Detect which cell encompasses the target text, then output its (x, y) center coordinate. 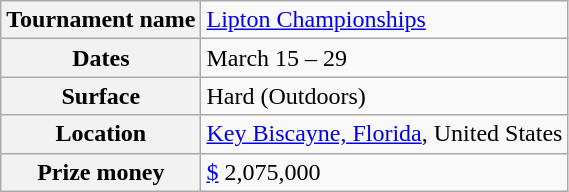
March 15 – 29 (384, 58)
Surface (101, 96)
Lipton Championships (384, 20)
Location (101, 134)
Dates (101, 58)
Tournament name (101, 20)
Key Biscayne, Florida, United States (384, 134)
$ 2,075,000 (384, 172)
Prize money (101, 172)
Hard (Outdoors) (384, 96)
